For the text-containing cell, return its midpoint in (X, Y) coordinate format. 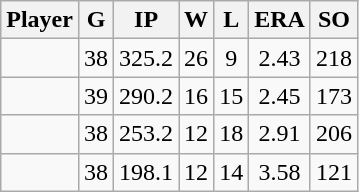
14 (232, 172)
18 (232, 134)
15 (232, 96)
Player (40, 20)
39 (96, 96)
IP (146, 20)
SO (334, 20)
L (232, 20)
G (96, 20)
2.45 (280, 96)
3.58 (280, 172)
253.2 (146, 134)
9 (232, 58)
26 (196, 58)
ERA (280, 20)
206 (334, 134)
W (196, 20)
2.43 (280, 58)
198.1 (146, 172)
290.2 (146, 96)
2.91 (280, 134)
173 (334, 96)
325.2 (146, 58)
16 (196, 96)
218 (334, 58)
121 (334, 172)
